Return (x, y) of the center of cell containing provided text 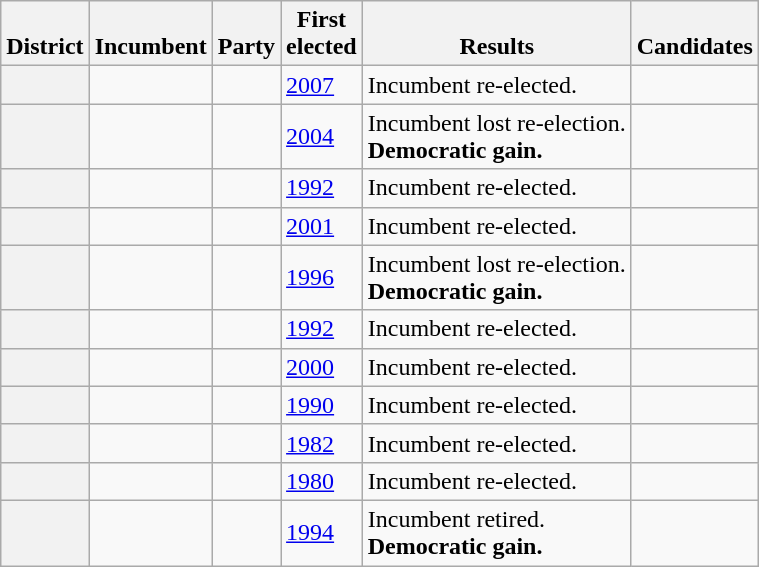
2001 (322, 226)
Party (246, 34)
Candidates (694, 34)
1982 (322, 443)
1994 (322, 532)
District (45, 34)
Firstelected (322, 34)
Results (496, 34)
2004 (322, 136)
2007 (322, 85)
Incumbent (150, 34)
1980 (322, 481)
Incumbent retired.Democratic gain. (496, 532)
1996 (322, 278)
2000 (322, 367)
1990 (322, 405)
